Identify which cell holds the provided text, then report its [X, Y] central coordinate. 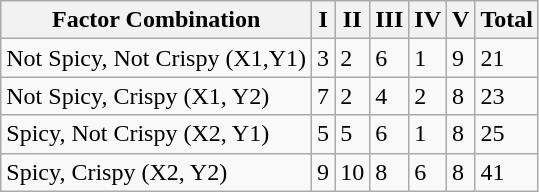
10 [352, 172]
Not Spicy, Not Crispy (X1,Y1) [156, 58]
21 [507, 58]
25 [507, 134]
Not Spicy, Crispy (X1, Y2) [156, 96]
IV [428, 20]
23 [507, 96]
V [461, 20]
7 [324, 96]
Spicy, Crispy (X2, Y2) [156, 172]
Total [507, 20]
I [324, 20]
41 [507, 172]
4 [390, 96]
II [352, 20]
Factor Combination [156, 20]
III [390, 20]
3 [324, 58]
Spicy, Not Crispy (X2, Y1) [156, 134]
